Scan for the cell matching the given text and deliver its [X, Y] coordinate at center. 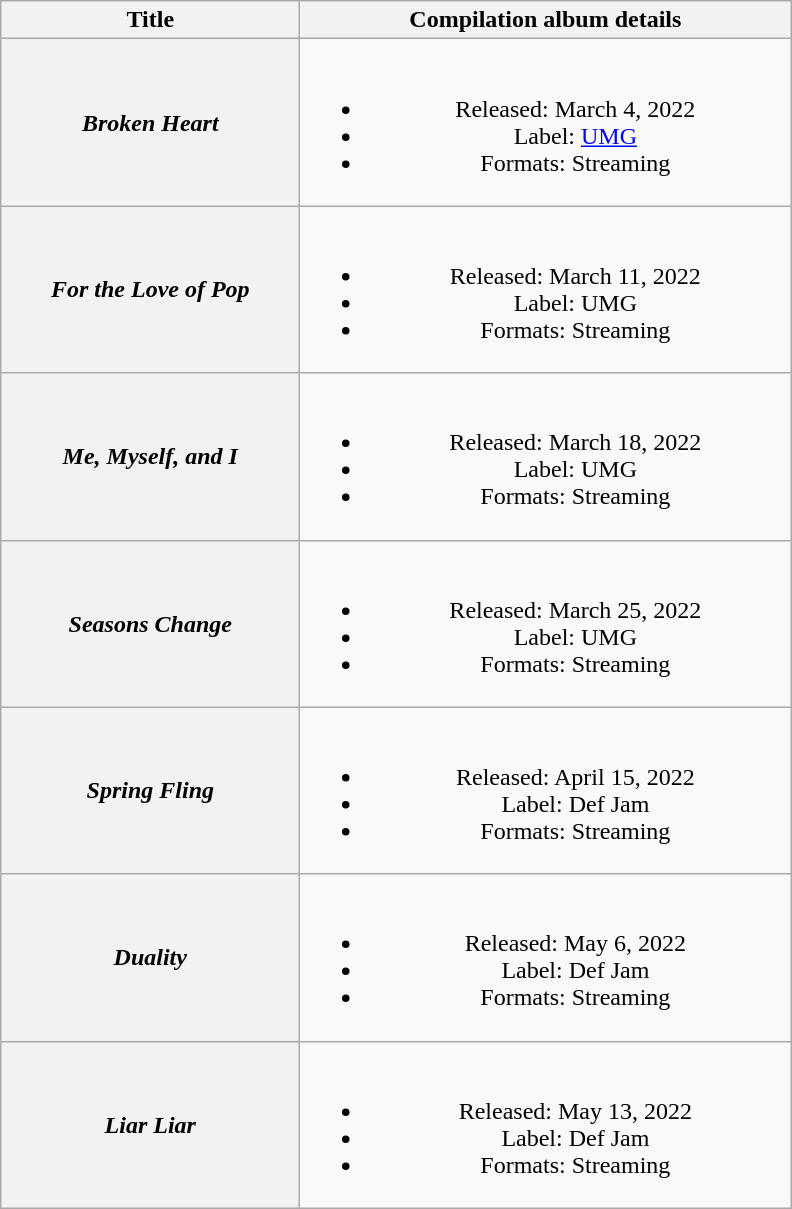
Broken Heart [150, 122]
Released: March 18, 2022Label: UMGFormats: Streaming [546, 456]
Compilation album details [546, 20]
Released: March 11, 2022Label: UMGFormats: Streaming [546, 290]
Seasons Change [150, 624]
Released: March 25, 2022Label: UMGFormats: Streaming [546, 624]
Released: April 15, 2022Label: Def JamFormats: Streaming [546, 790]
Released: May 13, 2022Label: Def JamFormats: Streaming [546, 1124]
Released: March 4, 2022Label: UMGFormats: Streaming [546, 122]
Spring Fling [150, 790]
For the Love of Pop [150, 290]
Me, Myself, and I [150, 456]
Duality [150, 958]
Released: May 6, 2022Label: Def JamFormats: Streaming [546, 958]
Liar Liar [150, 1124]
Title [150, 20]
